Detect which cell encompasses the target text, then output its [X, Y] center coordinate. 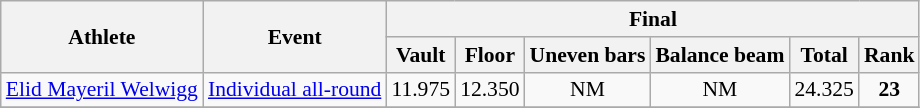
Elid Mayeril Welwigg [102, 90]
24.325 [824, 90]
Event [294, 36]
Rank [890, 55]
Total [824, 55]
Uneven bars [588, 55]
Individual all-round [294, 90]
Floor [490, 55]
Athlete [102, 36]
12.350 [490, 90]
23 [890, 90]
11.975 [420, 90]
Vault [420, 55]
Balance beam [720, 55]
Final [652, 19]
